From the cell containing the given text, extract its center point as (x, y) coordinate. 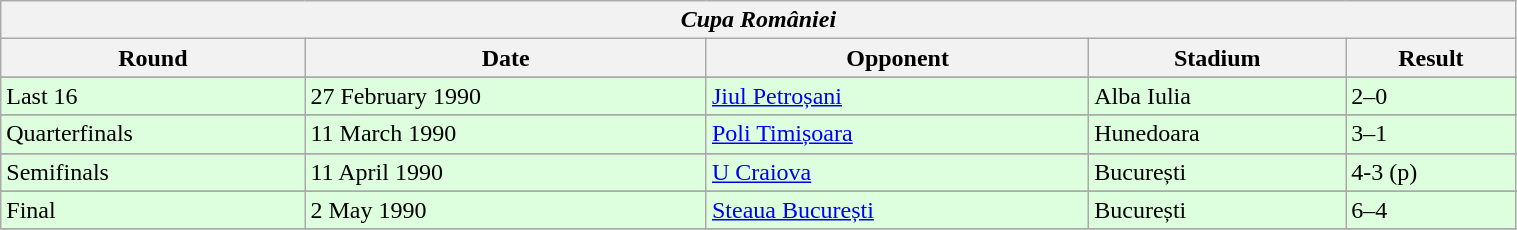
Hunedoara (1218, 134)
Steaua București (897, 210)
Last 16 (153, 96)
Stadium (1218, 58)
4-3 (p) (1431, 172)
11 April 1990 (506, 172)
2 May 1990 (506, 210)
2–0 (1431, 96)
11 March 1990 (506, 134)
Final (153, 210)
Opponent (897, 58)
27 February 1990 (506, 96)
Poli Timișoara (897, 134)
Date (506, 58)
Jiul Petroșani (897, 96)
Alba Iulia (1218, 96)
Result (1431, 58)
Cupa României (758, 20)
Quarterfinals (153, 134)
Round (153, 58)
U Craiova (897, 172)
6–4 (1431, 210)
Semifinals (153, 172)
3–1 (1431, 134)
